Locate the cell with the specified text and output its [X, Y] center coordinate. 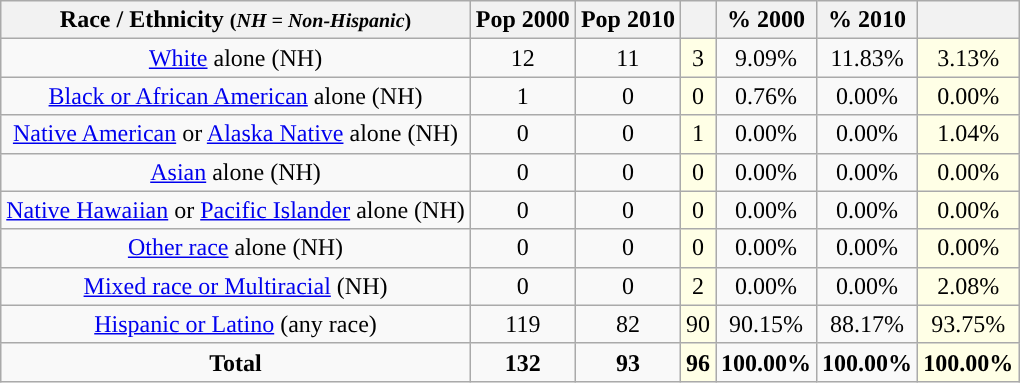
132 [522, 362]
119 [522, 324]
Pop 2010 [628, 20]
% 2000 [766, 20]
Black or African American alone (NH) [236, 96]
White alone (NH) [236, 58]
Native American or Alaska Native alone (NH) [236, 134]
Native Hawaiian or Pacific Islander alone (NH) [236, 210]
Race / Ethnicity (NH = Non-Hispanic) [236, 20]
2 [698, 286]
96 [698, 362]
Other race alone (NH) [236, 248]
12 [522, 58]
Hispanic or Latino (any race) [236, 324]
88.17% [868, 324]
1.04% [968, 134]
82 [628, 324]
Asian alone (NH) [236, 172]
90.15% [766, 324]
11 [628, 58]
0.76% [766, 96]
Pop 2000 [522, 20]
90 [698, 324]
93.75% [968, 324]
93 [628, 362]
Total [236, 362]
3 [698, 58]
2.08% [968, 286]
3.13% [968, 58]
% 2010 [868, 20]
9.09% [766, 58]
Mixed race or Multiracial (NH) [236, 286]
11.83% [868, 58]
